For the text-containing cell, return its midpoint in (X, Y) coordinate format. 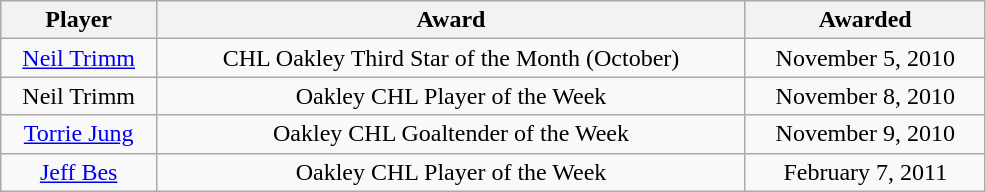
Oakley CHL Goaltender of the Week (452, 134)
November 8, 2010 (865, 96)
Jeff Bes (79, 172)
Award (452, 20)
CHL Oakley Third Star of the Month (October) (452, 58)
February 7, 2011 (865, 172)
Awarded (865, 20)
Torrie Jung (79, 134)
November 5, 2010 (865, 58)
November 9, 2010 (865, 134)
Player (79, 20)
